Extract the (x, y) coordinate from the center of the cell holding the provided text.  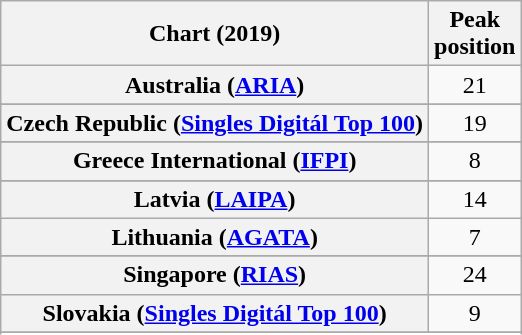
Chart (2019) (215, 34)
Peakposition (475, 34)
14 (475, 199)
19 (475, 123)
Latvia (LAIPA) (215, 199)
7 (475, 237)
24 (475, 275)
9 (475, 313)
Greece International (IFPI) (215, 161)
Lithuania (AGATA) (215, 237)
Czech Republic (Singles Digitál Top 100) (215, 123)
21 (475, 85)
Australia (ARIA) (215, 85)
Singapore (RIAS) (215, 275)
8 (475, 161)
Slovakia (Singles Digitál Top 100) (215, 313)
